Extract the (X, Y) coordinate from the center of the cell holding the provided text.  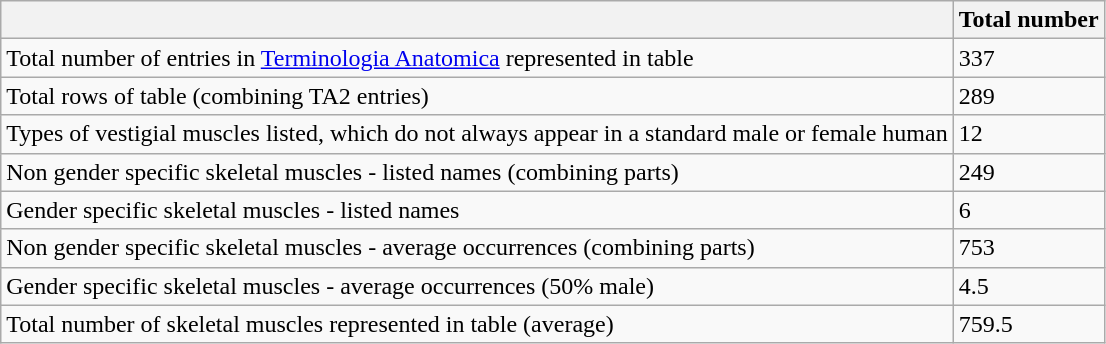
Total number of entries in Terminologia Anatomica represented in table (477, 58)
289 (1028, 96)
Gender specific skeletal muscles - average occurrences (50% male) (477, 286)
249 (1028, 172)
759.5 (1028, 324)
Gender specific skeletal muscles - listed names (477, 210)
Total number of skeletal muscles represented in table (average) (477, 324)
Total rows of table (combining TA2 entries) (477, 96)
6 (1028, 210)
Non gender specific skeletal muscles - average occurrences (combining parts) (477, 248)
337 (1028, 58)
12 (1028, 134)
753 (1028, 248)
Non gender specific skeletal muscles - listed names (combining parts) (477, 172)
4.5 (1028, 286)
Total number (1028, 20)
Types of vestigial muscles listed, which do not always appear in a standard male or female human (477, 134)
